For the text-containing cell, return its midpoint in (x, y) coordinate format. 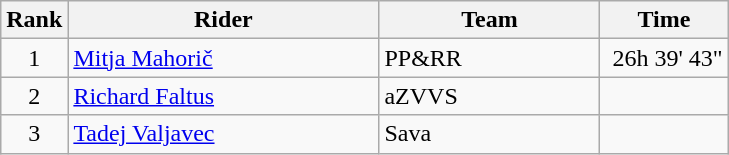
Time (664, 20)
Sava (490, 134)
aZVVS (490, 96)
1 (34, 58)
3 (34, 134)
Rank (34, 20)
PP&RR (490, 58)
Team (490, 20)
26h 39' 43" (664, 58)
Rider (224, 20)
Tadej Valjavec (224, 134)
Richard Faltus (224, 96)
2 (34, 96)
Mitja Mahorič (224, 58)
